Return the (X, Y) coordinate for the center point of the cell that contains the specified text.  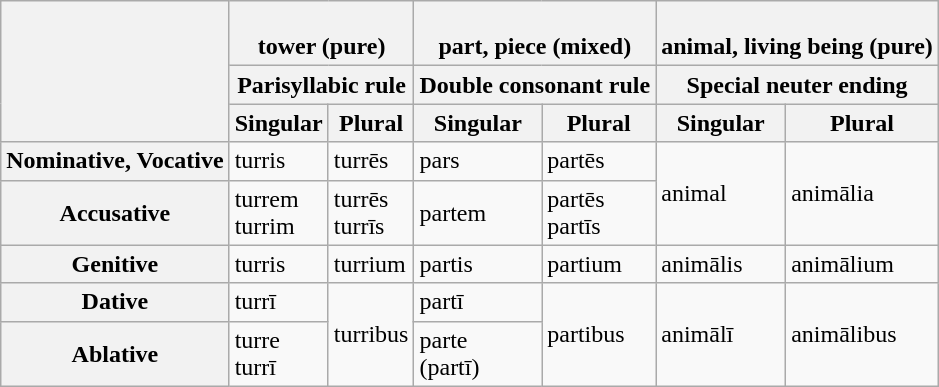
part, piece (mixed) (535, 34)
partium (599, 264)
partēspartīs (599, 212)
animal, living being (pure) (798, 34)
partem (478, 212)
partī (478, 302)
Accusative (115, 212)
animal (721, 194)
pars (478, 161)
Parisyllabic rule (322, 85)
turribus (371, 334)
partēs (599, 161)
animālibus (862, 334)
turrēs (371, 161)
tower (pure) (322, 34)
Nominative, Vocative (115, 161)
turrium (371, 264)
parte(partī) (478, 354)
animālia (862, 194)
turrī (278, 302)
turremturrim (278, 212)
Double consonant rule (535, 85)
Ablative (115, 354)
Dative (115, 302)
Special neuter ending (798, 85)
animālium (862, 264)
animālis (721, 264)
turrēsturrīs (371, 212)
Genitive (115, 264)
partis (478, 264)
turreturrī (278, 354)
animālī (721, 334)
partibus (599, 334)
